Pinpoint the cell where the given text exists, returning its [X, Y] midpoint coordinate. 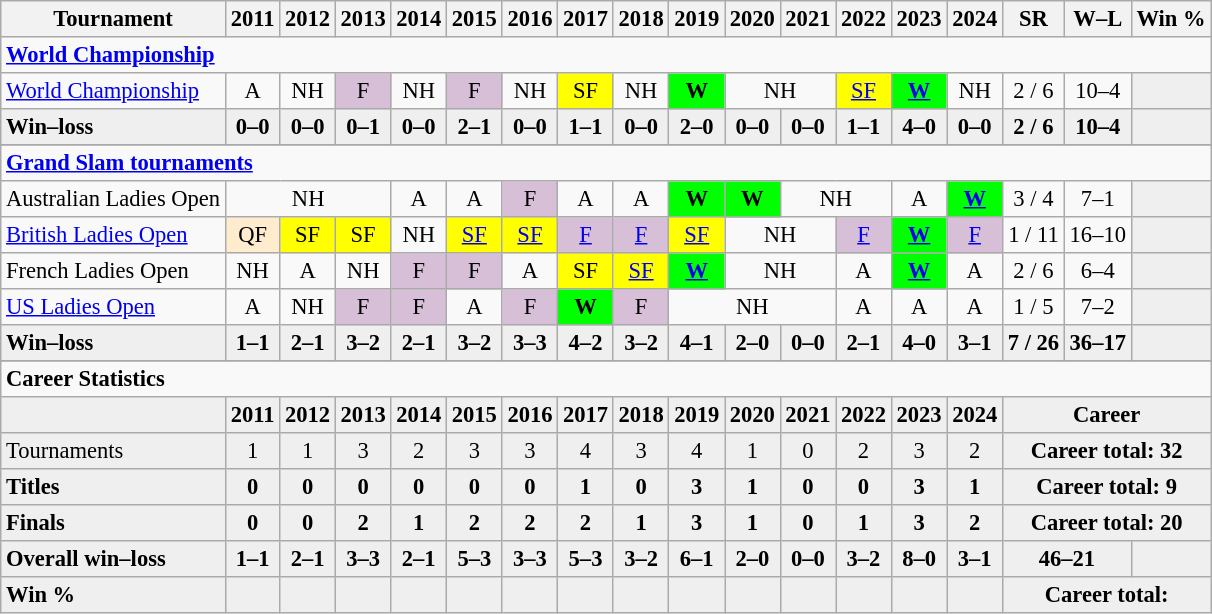
Grand Slam tournaments [606, 163]
W–L [1098, 19]
Tournaments [114, 451]
1 / 5 [1033, 307]
7 / 26 [1033, 343]
36–17 [1098, 343]
Career total: 32 [1106, 451]
Career total: 9 [1106, 487]
7–1 [1098, 199]
Titles [114, 487]
3 / 4 [1033, 199]
SR [1033, 19]
British Ladies Open [114, 235]
0–1 [363, 127]
French Ladies Open [114, 271]
8–0 [919, 559]
1 / 11 [1033, 235]
Tournament [114, 19]
Overall win–loss [114, 559]
QF [252, 235]
6–1 [697, 559]
4–1 [697, 343]
16–10 [1098, 235]
Career Statistics [606, 379]
Finals [114, 523]
Career total: [1106, 595]
46–21 [1066, 559]
Career total: 20 [1106, 523]
Australian Ladies Open [114, 199]
7–2 [1098, 307]
US Ladies Open [114, 307]
Career [1106, 415]
4–2 [586, 343]
6–4 [1098, 271]
